Find where the given text appears and provide that cell's center as (X, Y) coordinate. 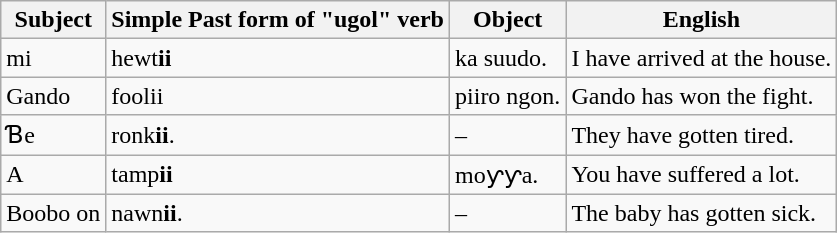
Ɓe (54, 135)
Gando has won the fight. (702, 96)
English (702, 20)
You have suffered a lot. (702, 174)
The baby has gotten sick. (702, 213)
Gando (54, 96)
I have arrived at the house. (702, 58)
Simple Past form of "ugol" verb (278, 20)
ka suudo. (508, 58)
hewtii (278, 58)
Object (508, 20)
They have gotten tired. (702, 135)
A (54, 174)
Subject (54, 20)
Boobo on (54, 213)
nawnii. (278, 213)
mi (54, 58)
piiro ngon. (508, 96)
foolii (278, 96)
ronkii. (278, 135)
moƴƴa. (508, 174)
tampii (278, 174)
